Pinpoint the cell where the given text exists, returning its [X, Y] midpoint coordinate. 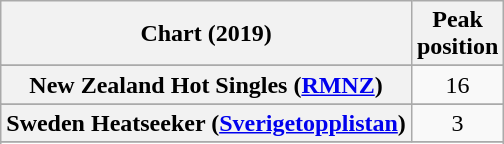
Peakposition [457, 34]
Sweden Heatseeker (Sverigetopplistan) [206, 123]
Chart (2019) [206, 34]
16 [457, 85]
3 [457, 123]
New Zealand Hot Singles (RMNZ) [206, 85]
